Return (X, Y) of the center of cell containing provided text 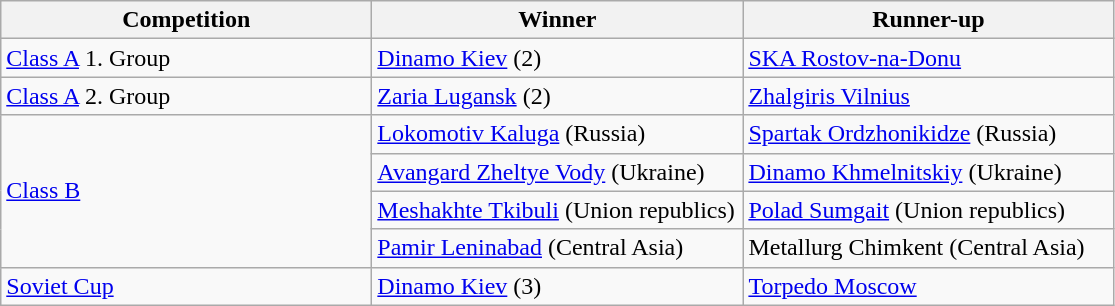
Runner-up (928, 20)
Dinamo Khmelnitskiy (Ukraine) (928, 172)
Dinamo Kiev (2) (558, 58)
Zaria Lugansk (2) (558, 96)
Class A 2. Group (186, 96)
Torpedo Moscow (928, 286)
Metallurg Chimkent (Central Asia) (928, 248)
Meshakhte Tkibuli (Union republics) (558, 210)
Class B (186, 191)
Winner (558, 20)
Competition (186, 20)
Spartak Ordzhonikidze (Russia) (928, 134)
Class A 1. Group (186, 58)
SKA Rostov-na-Donu (928, 58)
Avangard Zheltye Vody (Ukraine) (558, 172)
Zhalgiris Vilnius (928, 96)
Pamir Leninabad (Central Asia) (558, 248)
Polad Sumgait (Union republics) (928, 210)
Lokomotiv Kaluga (Russia) (558, 134)
Soviet Cup (186, 286)
Dinamo Kiev (3) (558, 286)
